Detect which cell encompasses the target text, then output its (x, y) center coordinate. 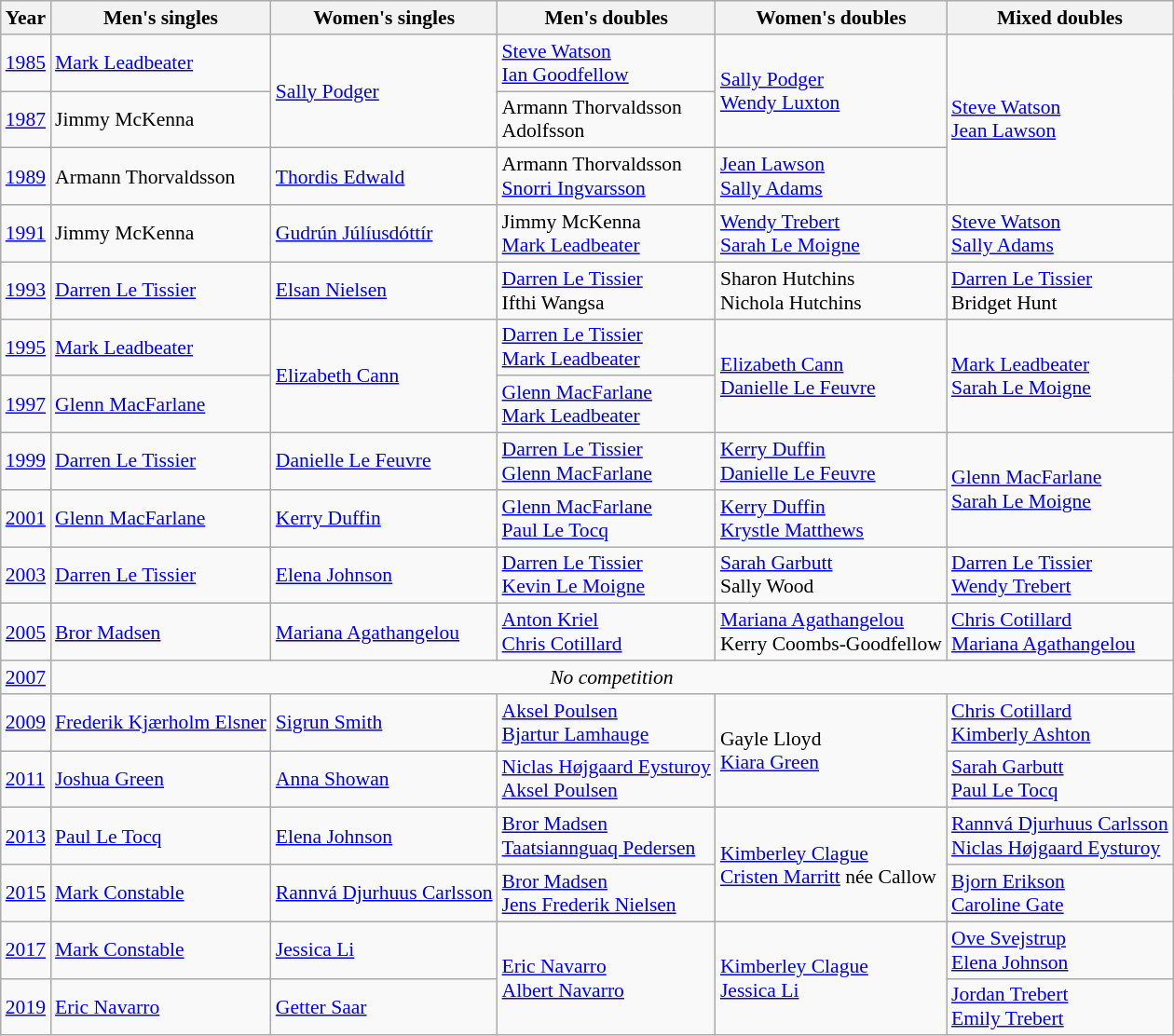
2001 (26, 518)
Danielle Le Feuvre (384, 462)
Darren Le Tissier Bridget Hunt (1060, 291)
Steve Watson Jean Lawson (1060, 119)
No competition (611, 677)
Men's doubles (607, 18)
Mariana Agathangelou Kerry Coombs-Goodfellow (831, 632)
2003 (26, 576)
Jordan Trebert Emily Trebert (1060, 1006)
Women's singles (384, 18)
Darren Le Tissier Ifthi Wangsa (607, 291)
Bror Madsen Jens Frederik Nielsen (607, 893)
2005 (26, 632)
Glenn MacFarlane Paul Le Tocq (607, 518)
Jessica Li (384, 950)
Mariana Agathangelou (384, 632)
2017 (26, 950)
Glenn MacFarlane Sarah Le Moigne (1060, 490)
Ove Svejstrup Elena Johnson (1060, 950)
Sally Podger (384, 91)
Aksel Poulsen Bjartur Lamhauge (607, 723)
Anton Kriel Chris Cotillard (607, 632)
Frederik Kjærholm Elsner (160, 723)
Glenn MacFarlane Mark Leadbeater (607, 404)
Eric Navarro Albert Navarro (607, 978)
Bror Madsen Taatsiannguaq Pedersen (607, 837)
2009 (26, 723)
2007 (26, 677)
Bjorn Erikson Caroline Gate (1060, 893)
Gudrún Júlíusdóttír (384, 233)
Niclas Højgaard Eysturoy Aksel Poulsen (607, 779)
Wendy Trebert Sarah Le Moigne (831, 233)
2015 (26, 893)
Kerry Duffin (384, 518)
Paul Le Tocq (160, 837)
Kimberley Clague Cristen Marritt née Callow (831, 865)
Jean Lawson Sally Adams (831, 177)
Darren Le Tissier Glenn MacFarlane (607, 462)
1997 (26, 404)
1995 (26, 347)
Mixed doubles (1060, 18)
Sally Podger Wendy Luxton (831, 91)
Darren Le Tissier Kevin Le Moigne (607, 576)
Bror Madsen (160, 632)
1985 (26, 63)
Jimmy McKenna Mark Leadbeater (607, 233)
Gayle Lloyd Kiara Green (831, 751)
Thordis Edwald (384, 177)
Joshua Green (160, 779)
Men's singles (160, 18)
Sarah Garbutt Paul Le Tocq (1060, 779)
Elizabeth Cann (384, 375)
Getter Saar (384, 1006)
2013 (26, 837)
Rannvá Djurhuus Carlsson (384, 893)
1989 (26, 177)
Darren Le Tissier Wendy Trebert (1060, 576)
2019 (26, 1006)
Armann Thorvaldsson Snorri Ingvarsson (607, 177)
1999 (26, 462)
Darren Le Tissier Mark Leadbeater (607, 347)
Armann Thorvaldsson Adolfsson (607, 119)
Sarah Garbutt Sally Wood (831, 576)
1993 (26, 291)
Kerry Duffin Danielle Le Feuvre (831, 462)
Rannvá Djurhuus Carlsson Niclas Højgaard Eysturoy (1060, 837)
Steve Watson Ian Goodfellow (607, 63)
1991 (26, 233)
Anna Showan (384, 779)
Eric Navarro (160, 1006)
Chris Cotillard Mariana Agathangelou (1060, 632)
1987 (26, 119)
Sigrun Smith (384, 723)
Kerry Duffin Krystle Matthews (831, 518)
Armann Thorvaldsson (160, 177)
Kimberley Clague Jessica Li (831, 978)
Year (26, 18)
Elsan Nielsen (384, 291)
Chris Cotillard Kimberly Ashton (1060, 723)
Mark Leadbeater Sarah Le Moigne (1060, 375)
2011 (26, 779)
Steve Watson Sally Adams (1060, 233)
Elizabeth Cann Danielle Le Feuvre (831, 375)
Sharon Hutchins Nichola Hutchins (831, 291)
Women's doubles (831, 18)
